Return the [x, y] coordinate for the center point of the cell that contains the specified text.  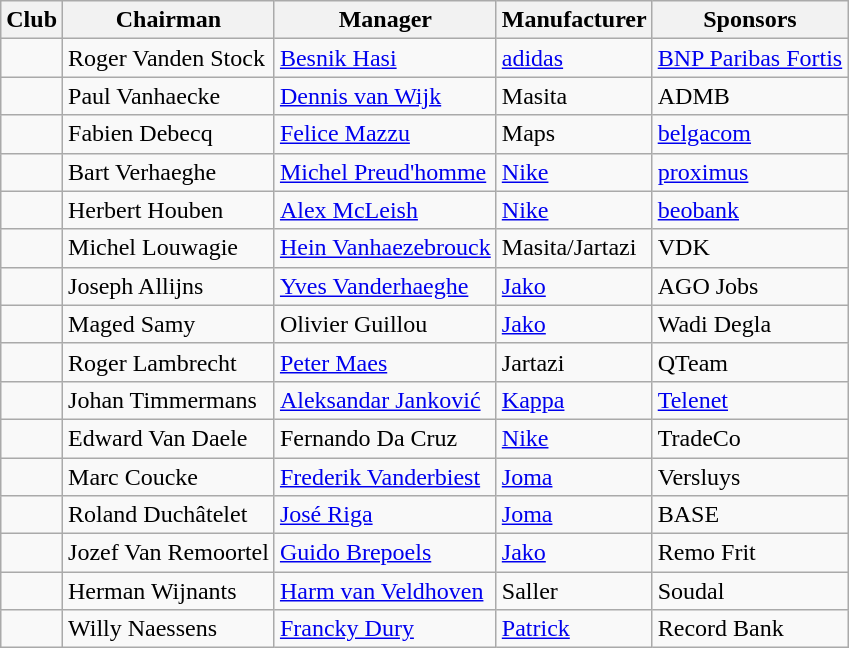
Guido Brepoels [385, 553]
Dennis van Wijk [385, 96]
Bart Verhaeghe [169, 172]
beobank [750, 210]
BASE [750, 515]
belgacom [750, 134]
Maps [574, 134]
Hein Vanhaezebrouck [385, 248]
Chairman [169, 20]
Harm van Veldhoven [385, 591]
Felice Mazzu [385, 134]
proximus [750, 172]
Edward Van Daele [169, 438]
Michel Louwagie [169, 248]
Club [32, 20]
VDK [750, 248]
Johan Timmermans [169, 400]
Masita [574, 96]
Sponsors [750, 20]
Fernando Da Cruz [385, 438]
Jozef Van Remoortel [169, 553]
Paul Vanhaecke [169, 96]
Wadi Degla [750, 324]
Roland Duchâtelet [169, 515]
QTeam [750, 362]
TradeCo [750, 438]
José Riga [385, 515]
Francky Dury [385, 629]
AGO Jobs [750, 286]
Manufacturer [574, 20]
Peter Maes [385, 362]
Remo Frit [750, 553]
Frederik Vanderbiest [385, 477]
Marc Coucke [169, 477]
Telenet [750, 400]
Kappa [574, 400]
Versluys [750, 477]
Herman Wijnants [169, 591]
Fabien Debecq [169, 134]
Patrick [574, 629]
Roger Lambrecht [169, 362]
Record Bank [750, 629]
Soudal [750, 591]
Jartazi [574, 362]
Herbert Houben [169, 210]
Saller [574, 591]
Alex McLeish [385, 210]
Olivier Guillou [385, 324]
adidas [574, 58]
Willy Naessens [169, 629]
Masita/Jartazi [574, 248]
Joseph Allijns [169, 286]
BNP Paribas Fortis [750, 58]
Manager [385, 20]
ADMB [750, 96]
Besnik Hasi [385, 58]
Aleksandar Janković [385, 400]
Maged Samy [169, 324]
Roger Vanden Stock [169, 58]
Michel Preud'homme [385, 172]
Yves Vanderhaeghe [385, 286]
